Capture the cell that displays the provided text and extract its [X, Y] central coordinate. 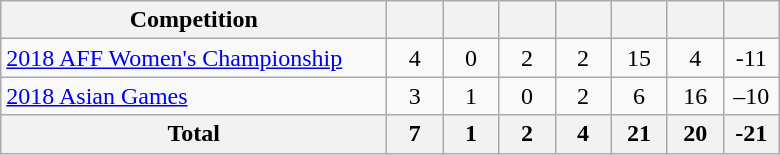
Total [194, 134]
-21 [751, 134]
7 [415, 134]
Competition [194, 20]
3 [415, 96]
-11 [751, 58]
21 [639, 134]
6 [639, 96]
2018 Asian Games [194, 96]
20 [695, 134]
2018 AFF Women's Championship [194, 58]
15 [639, 58]
–10 [751, 96]
16 [695, 96]
